Identify which cell holds the provided text, then report its [x, y] central coordinate. 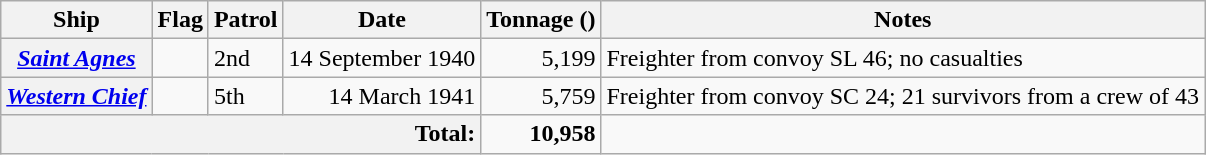
14 March 1941 [382, 96]
Western Chief [76, 96]
Patrol [246, 20]
Freighter from convoy SC 24; 21 survivors from a crew of 43 [903, 96]
5,759 [541, 96]
5,199 [541, 58]
Ship [76, 20]
14 September 1940 [382, 58]
2nd [246, 58]
Date [382, 20]
Total: [241, 134]
10,958 [541, 134]
Tonnage () [541, 20]
Freighter from convoy SL 46; no casualties [903, 58]
Notes [903, 20]
Flag [180, 20]
Saint Agnes [76, 58]
5th [246, 96]
